Determine the [X, Y] coordinate at the center of the cell enclosing the given text.  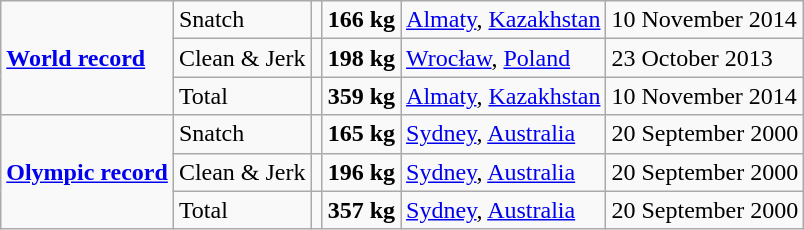
198 kg [361, 58]
196 kg [361, 172]
359 kg [361, 96]
165 kg [361, 134]
Wrocław, Poland [504, 58]
357 kg [361, 210]
23 October 2013 [705, 58]
World record [88, 58]
Olympic record [88, 172]
166 kg [361, 20]
